Locate the cell with the specified text and output its (X, Y) center coordinate. 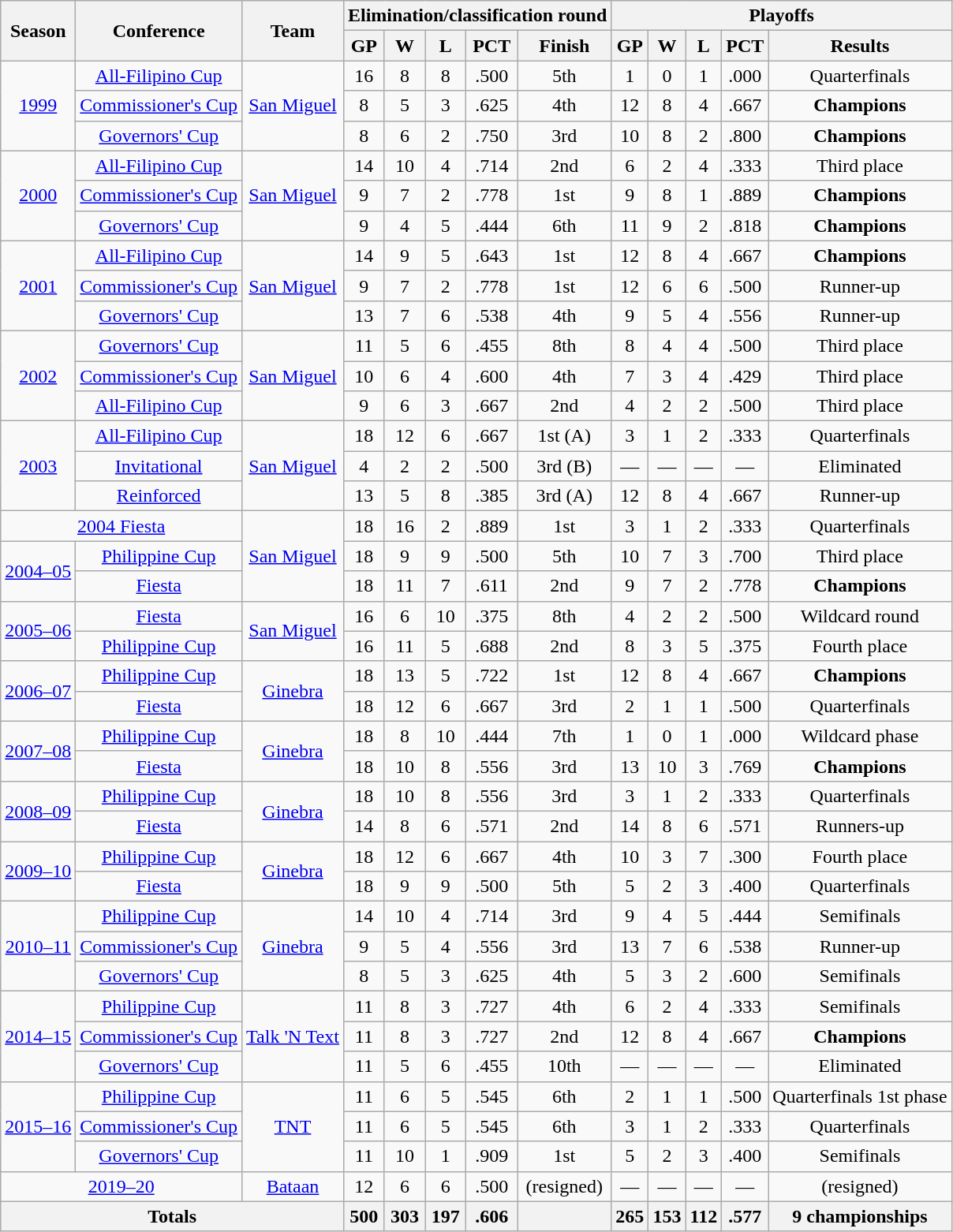
Finish (565, 46)
.769 (745, 766)
2007–08 (38, 751)
.429 (745, 376)
2005–06 (38, 631)
7th (565, 736)
2006–07 (38, 691)
2004–05 (38, 571)
2010–11 (38, 946)
Season (38, 31)
10th (565, 1066)
Invitational (159, 466)
.577 (745, 1216)
2002 (38, 375)
.818 (745, 226)
153 (667, 1216)
Wildcard round (860, 616)
Totals (172, 1216)
197 (446, 1216)
TNT (293, 1126)
2008–09 (38, 811)
Team (293, 31)
.385 (492, 496)
.606 (492, 1216)
2009–10 (38, 871)
.722 (492, 676)
Wildcard phase (860, 736)
Talk 'N Text (293, 1036)
2004 Fiesta (121, 526)
500 (364, 1216)
.800 (745, 136)
2019–20 (121, 1186)
.688 (492, 646)
.643 (492, 256)
Results (860, 46)
2001 (38, 286)
.750 (492, 136)
2003 (38, 466)
.300 (745, 856)
265 (630, 1216)
Conference (159, 31)
112 (704, 1216)
303 (405, 1216)
3rd (B) (565, 466)
3rd (A) (565, 496)
2014–15 (38, 1036)
1st (A) (565, 436)
.909 (492, 1156)
2015–16 (38, 1126)
.611 (492, 586)
.700 (745, 556)
Bataan (293, 1186)
Runners-up (860, 826)
1999 (38, 106)
Reinforced (159, 496)
Quarterfinals 1st phase (860, 1096)
9 championships (860, 1216)
2000 (38, 196)
Playoffs (781, 16)
Elimination/classification round (476, 16)
